Detect which cell encompasses the target text, then output its [X, Y] center coordinate. 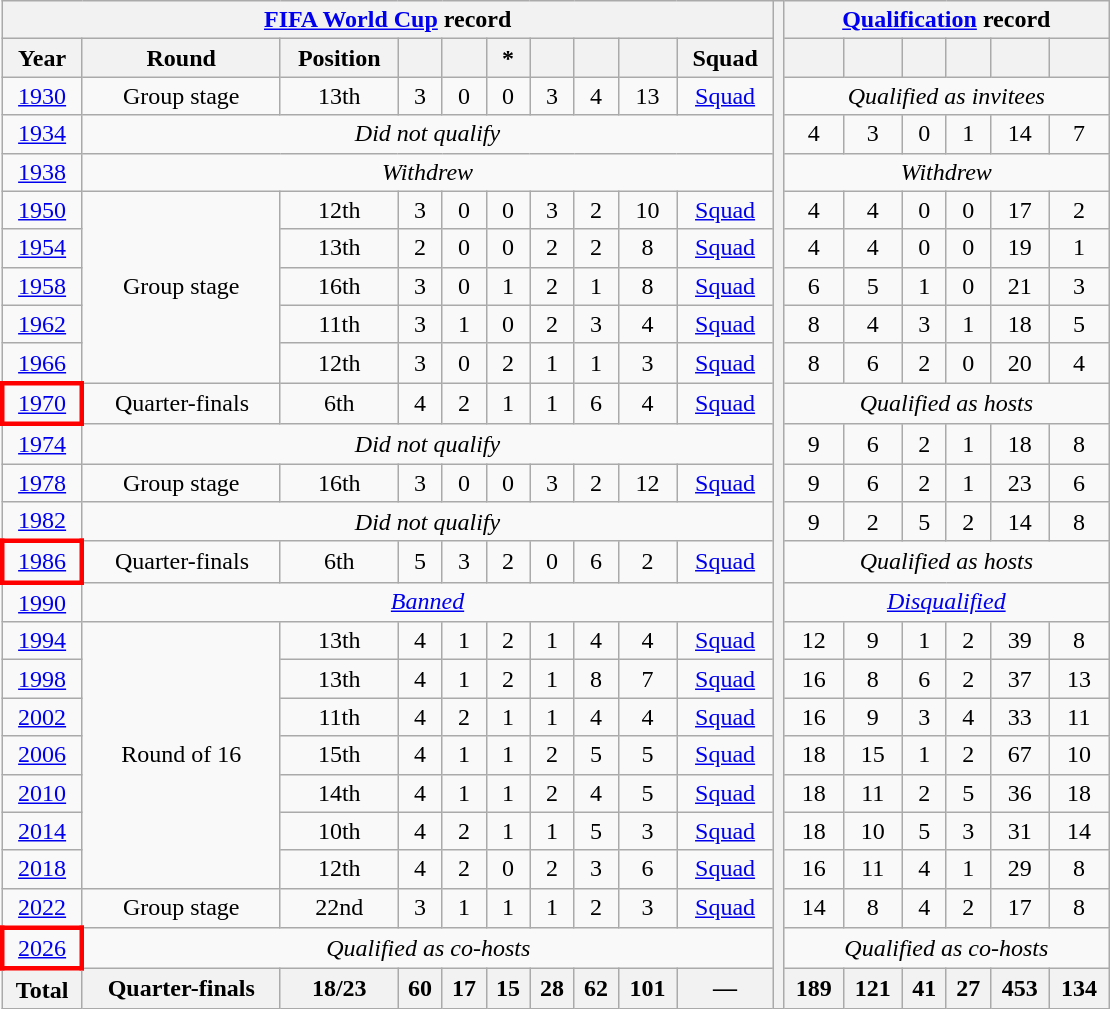
1934 [42, 134]
134 [1078, 989]
1998 [42, 679]
31 [1020, 831]
27 [968, 989]
1930 [42, 96]
Qualification record [946, 20]
Round [181, 58]
189 [814, 989]
2022 [42, 908]
2002 [42, 717]
41 [924, 989]
1958 [42, 286]
Qualified as invitees [946, 96]
Banned [428, 602]
36 [1020, 793]
18/23 [339, 989]
15th [339, 755]
20 [1020, 363]
101 [648, 989]
1950 [42, 210]
121 [872, 989]
Position [339, 58]
10th [339, 831]
39 [1020, 641]
Round of 16 [181, 755]
29 [1020, 869]
1954 [42, 248]
2006 [42, 755]
— [725, 989]
FIFA World Cup record [388, 20]
Year [42, 58]
1962 [42, 324]
2014 [42, 831]
2010 [42, 793]
62 [596, 989]
1966 [42, 363]
22nd [339, 908]
19 [1020, 248]
1990 [42, 602]
67 [1020, 755]
1970 [42, 404]
33 [1020, 717]
1982 [42, 522]
21 [1020, 286]
1986 [42, 562]
1978 [42, 483]
Disqualified [946, 602]
* [508, 58]
Total [42, 989]
1938 [42, 172]
23 [1020, 483]
37 [1020, 679]
1994 [42, 641]
2018 [42, 869]
2026 [42, 948]
1974 [42, 444]
14th [339, 793]
60 [420, 989]
28 [552, 989]
453 [1020, 989]
